Pinpoint the cell where the given text exists, returning its [x, y] midpoint coordinate. 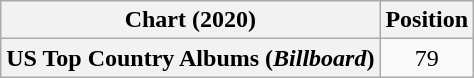
US Top Country Albums (Billboard) [190, 58]
79 [427, 58]
Chart (2020) [190, 20]
Position [427, 20]
